Identify which cell holds the provided text, then report its [X, Y] central coordinate. 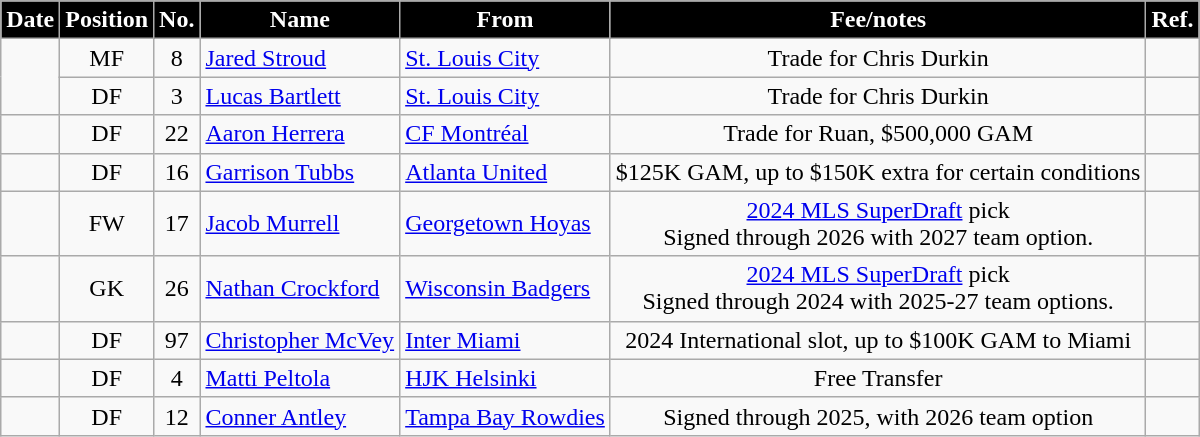
Position [107, 20]
16 [177, 172]
Free Transfer [878, 378]
4 [177, 378]
Inter Miami [506, 340]
3 [177, 96]
GK [107, 288]
From [506, 20]
2024 MLS SuperDraft pick Signed through 2024 with 2025-27 team options. [878, 288]
Jacob Murrell [300, 224]
22 [177, 134]
CF Montréal [506, 134]
2024 International slot, up to $100K GAM to Miami [878, 340]
Garrison Tubbs [300, 172]
FW [107, 224]
Name [300, 20]
Jared Stroud [300, 58]
Georgetown Hoyas [506, 224]
17 [177, 224]
Conner Antley [300, 416]
Trade for Ruan, $500,000 GAM [878, 134]
26 [177, 288]
12 [177, 416]
Matti Peltola [300, 378]
Lucas Bartlett [300, 96]
Wisconsin Badgers [506, 288]
Aaron Herrera [300, 134]
MF [107, 58]
8 [177, 58]
Date [30, 20]
Tampa Bay Rowdies [506, 416]
Fee/notes [878, 20]
2024 MLS SuperDraft pick Signed through 2026 with 2027 team option. [878, 224]
HJK Helsinki [506, 378]
Atlanta United [506, 172]
Signed through 2025, with 2026 team option [878, 416]
Ref. [1172, 20]
Nathan Crockford [300, 288]
Christopher McVey [300, 340]
$125K GAM, up to $150K extra for certain conditions [878, 172]
No. [177, 20]
97 [177, 340]
